For the text-containing cell, return its midpoint in [x, y] coordinate format. 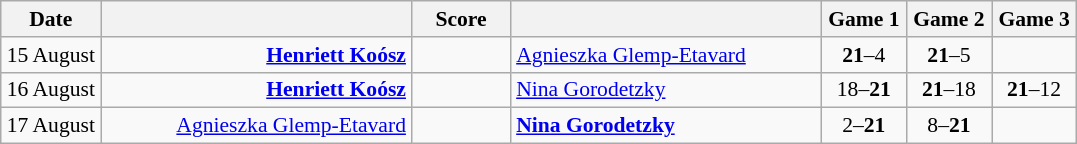
21–5 [948, 55]
Date [51, 19]
2–21 [864, 126]
18–21 [864, 90]
8–21 [948, 126]
Game 2 [948, 19]
Game 3 [1034, 19]
21–12 [1034, 90]
21–4 [864, 55]
17 August [51, 126]
Game 1 [864, 19]
21–18 [948, 90]
15 August [51, 55]
16 August [51, 90]
Score [461, 19]
